Output the (x, y) coordinate of the center of the cell containing the given text.  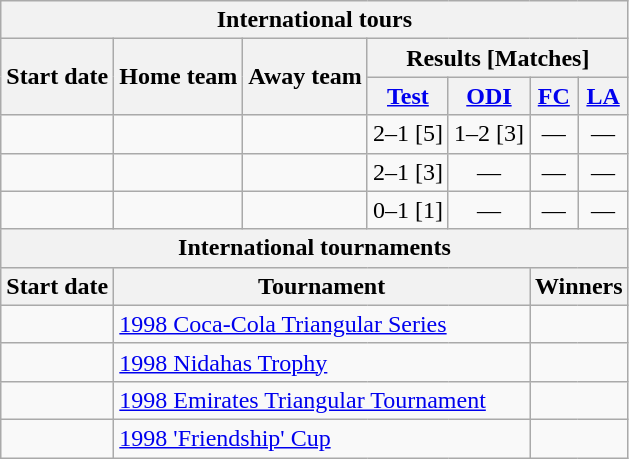
Test (408, 96)
Home team (178, 77)
1998 Nidahas Trophy (322, 362)
1998 Coca-Cola Triangular Series (322, 324)
Away team (306, 77)
2–1 [5] (408, 134)
FC (554, 96)
2–1 [3] (408, 172)
0–1 [1] (408, 210)
1998 'Friendship' Cup (322, 438)
Winners (580, 286)
Results [Matches] (498, 58)
1–2 [3] (488, 134)
International tournaments (314, 248)
Tournament (322, 286)
LA (603, 96)
ODI (488, 96)
International tours (314, 20)
1998 Emirates Triangular Tournament (322, 400)
